Output the [X, Y] coordinate of the center of the cell containing the given text.  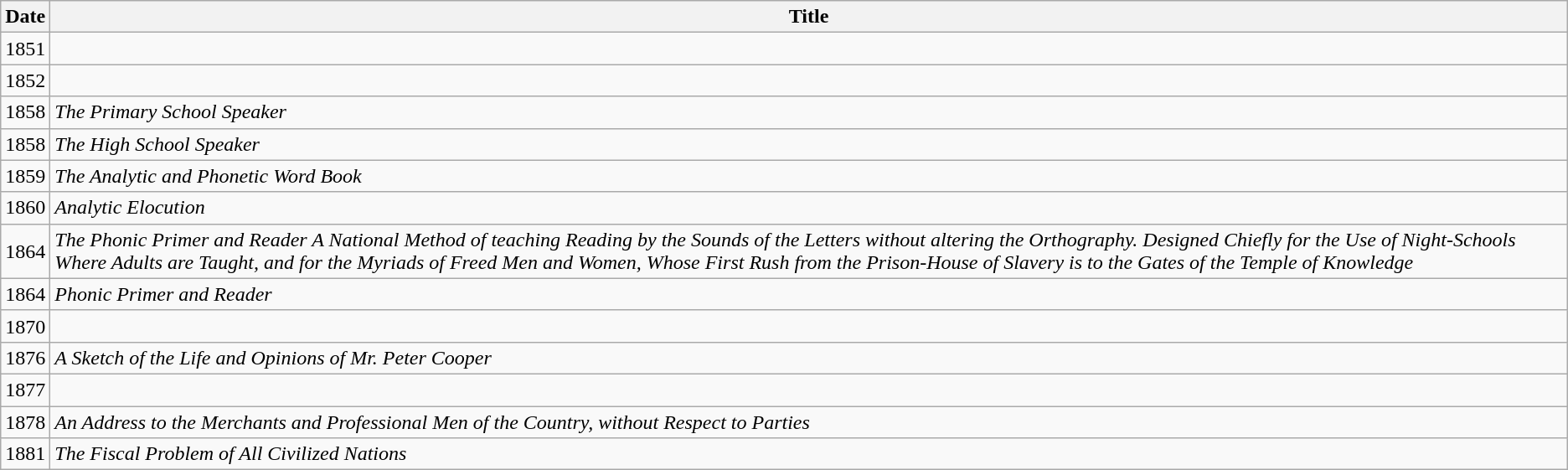
1881 [25, 454]
Title [809, 17]
The Primary School Speaker [809, 112]
Phonic Primer and Reader [809, 294]
1860 [25, 208]
1877 [25, 390]
The High School Speaker [809, 144]
Date [25, 17]
Analytic Elocution [809, 208]
The Fiscal Problem of All Civilized Nations [809, 454]
1852 [25, 80]
1878 [25, 421]
A Sketch of the Life and Opinions of Mr. Peter Cooper [809, 358]
The Analytic and Phonetic Word Book [809, 176]
1859 [25, 176]
1876 [25, 358]
1851 [25, 49]
1870 [25, 326]
An Address to the Merchants and Professional Men of the Country, without Respect to Parties [809, 421]
